Output the (x, y) coordinate of the center of the cell containing the given text.  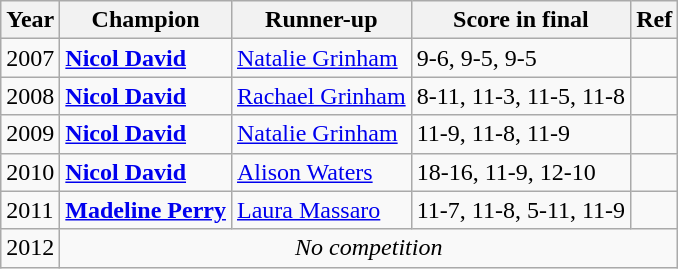
Laura Massaro (321, 210)
9-6, 9-5, 9-5 (520, 58)
2011 (30, 210)
2007 (30, 58)
2012 (30, 248)
Score in final (520, 20)
2008 (30, 96)
No competition (369, 248)
2010 (30, 172)
Year (30, 20)
Rachael Grinham (321, 96)
8-11, 11-3, 11-5, 11-8 (520, 96)
Runner-up (321, 20)
2009 (30, 134)
Madeline Perry (146, 210)
Ref (654, 20)
18-16, 11-9, 12-10 (520, 172)
11-9, 11-8, 11-9 (520, 134)
Champion (146, 20)
11-7, 11-8, 5-11, 11-9 (520, 210)
Alison Waters (321, 172)
